Extract the (x, y) coordinate from the center of the cell holding the provided text.  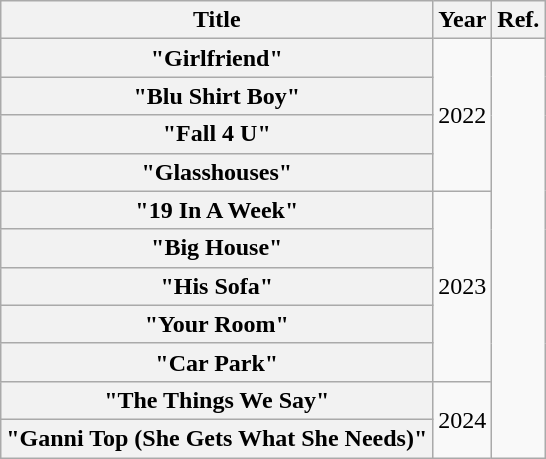
2022 (462, 115)
"Girlfriend" (217, 58)
"Car Park" (217, 362)
"Glasshouses" (217, 172)
"Your Room" (217, 324)
"Ganni Top (She Gets What She Needs)" (217, 438)
2023 (462, 286)
"His Sofa" (217, 286)
Ref. (518, 20)
"The Things We Say" (217, 400)
"Big House" (217, 248)
Year (462, 20)
2024 (462, 419)
"Fall 4 U" (217, 134)
Title (217, 20)
"Blu Shirt Boy" (217, 96)
"19 In A Week" (217, 210)
